Return the (x, y) coordinate for the center point of the cell that contains the specified text.  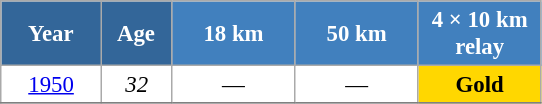
32 (136, 85)
1950 (52, 85)
Year (52, 34)
Gold (480, 85)
50 km (356, 34)
Age (136, 34)
4 × 10 km relay (480, 34)
18 km (234, 34)
